Output the [x, y] coordinate of the center of the cell containing the given text.  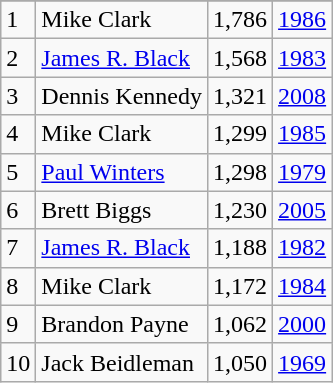
1 [18, 20]
2000 [302, 324]
3 [18, 96]
1,172 [240, 286]
2005 [302, 210]
1982 [302, 248]
1,321 [240, 96]
1979 [302, 172]
1,062 [240, 324]
1984 [302, 286]
1,298 [240, 172]
1,568 [240, 58]
4 [18, 134]
8 [18, 286]
2 [18, 58]
1983 [302, 58]
10 [18, 362]
Jack Beidleman [122, 362]
Brett Biggs [122, 210]
1969 [302, 362]
6 [18, 210]
1,299 [240, 134]
1,230 [240, 210]
7 [18, 248]
1985 [302, 134]
Dennis Kennedy [122, 96]
5 [18, 172]
1,188 [240, 248]
1,786 [240, 20]
Brandon Payne [122, 324]
Paul Winters [122, 172]
1,050 [240, 362]
2008 [302, 96]
9 [18, 324]
1986 [302, 20]
